Detect which cell encompasses the target text, then output its [x, y] center coordinate. 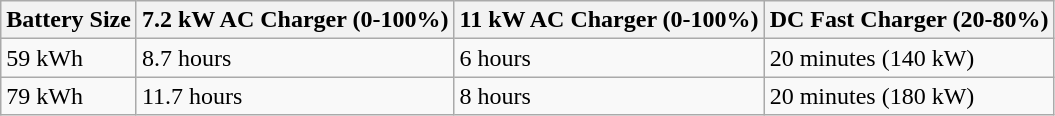
6 hours [609, 58]
11 kW AC Charger (0-100%) [609, 20]
59 kWh [69, 58]
20 minutes (140 kW) [909, 58]
8 hours [609, 96]
DC Fast Charger (20-80%) [909, 20]
20 minutes (180 kW) [909, 96]
Battery Size [69, 20]
11.7 hours [295, 96]
79 kWh [69, 96]
8.7 hours [295, 58]
7.2 kW AC Charger (0-100%) [295, 20]
